Capture the cell that displays the provided text and extract its (X, Y) central coordinate. 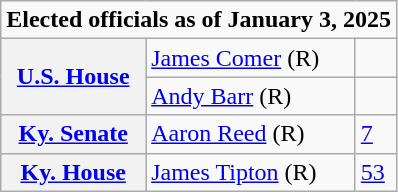
53 (376, 172)
Elected officials as of January 3, 2025 (199, 20)
Andy Barr (R) (251, 96)
7 (376, 134)
James Tipton (R) (251, 172)
Ky. Senate (74, 134)
U.S. House (74, 77)
James Comer (R) (251, 58)
Aaron Reed (R) (251, 134)
Ky. House (74, 172)
